Detect which cell encompasses the target text, then output its (X, Y) center coordinate. 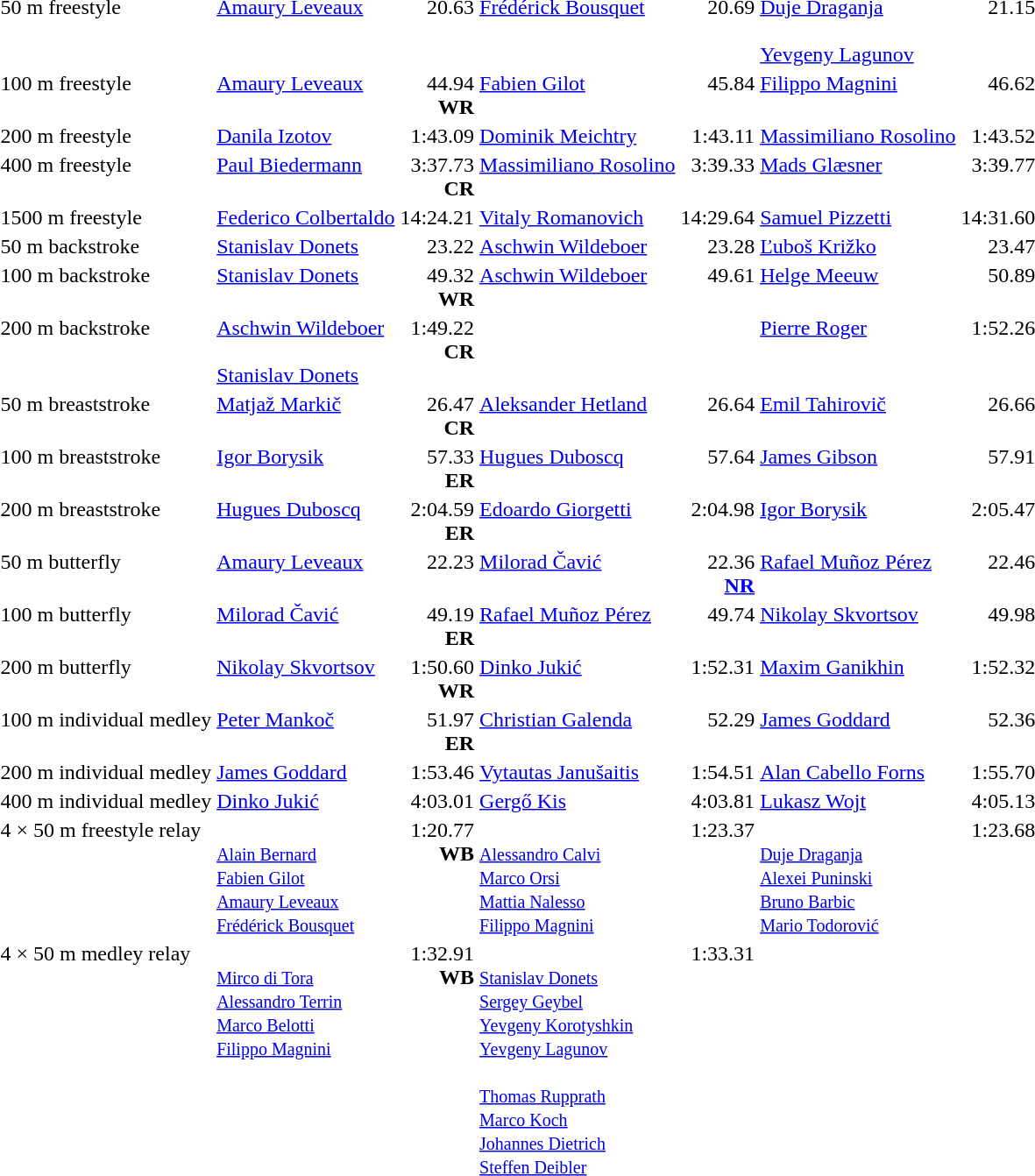
22.23 (437, 573)
3:39.33 (718, 177)
45.84 (718, 95)
1:43.09 (437, 136)
Peter Mankoč (306, 731)
44.94WR (437, 95)
Gergő Kis (578, 801)
Ľuboš Križko (858, 246)
Alan Cabello Forns (858, 772)
Matjaž Markič (306, 415)
14:29.64 (718, 217)
Christian Galenda (578, 731)
57.64 (718, 468)
3:37.73CR (437, 177)
Maxim Ganikhin (858, 678)
Pierre Roger (858, 351)
51.97ER (437, 731)
1:52.31 (718, 678)
23.28 (718, 246)
Paul Biedermann (306, 177)
Emil Tahirovič (858, 415)
1:23.37 (718, 877)
Lukasz Wojt (858, 801)
49.61 (718, 287)
Samuel Pizzetti (858, 217)
14:24.21 (437, 217)
2:04.98 (718, 521)
1:49.22CR (437, 351)
Alain BernardFabien GilotAmaury LeveauxFrédérick Bousquet (306, 877)
49.19ER (437, 626)
Fabien Gilot (578, 95)
52.29 (718, 731)
26.64 (718, 415)
Filippo Magnini (858, 95)
1:54.51 (718, 772)
Mads Glæsner (858, 177)
1:53.46 (437, 772)
49.32WR (437, 287)
Aschwin WildeboerStanislav Donets (306, 351)
1:20.77WB (437, 877)
2:04.59ER (437, 521)
Aleksander Hetland (578, 415)
4:03.01 (437, 801)
Vitaly Romanovich (578, 217)
57.33ER (437, 468)
1:50.60WR (437, 678)
Helge Meeuw (858, 287)
Dominik Meichtry (578, 136)
James Gibson (858, 468)
Federico Colbertaldo (306, 217)
22.36NR (718, 573)
Duje DraganjaAlexei PuninskiBruno BarbicMario Todorović (858, 877)
4:03.81 (718, 801)
Danila Izotov (306, 136)
23.22 (437, 246)
26.47CR (437, 415)
49.74 (718, 626)
Edoardo Giorgetti (578, 521)
Vytautas Janušaitis (578, 772)
Alessandro CalviMarco OrsiMattia NalessoFilippo Magnini (578, 877)
1:43.11 (718, 136)
